Identify which cell holds the provided text, then report its [X, Y] central coordinate. 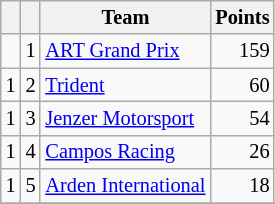
ART Grand Prix [125, 51]
159 [242, 51]
Jenzer Motorsport [125, 118]
Campos Racing [125, 152]
4 [31, 152]
Team [125, 17]
Arden International [125, 186]
Points [242, 17]
54 [242, 118]
60 [242, 85]
18 [242, 186]
26 [242, 152]
2 [31, 85]
3 [31, 118]
5 [31, 186]
Trident [125, 85]
